Find where the given text appears and provide that cell's center as (x, y) coordinate. 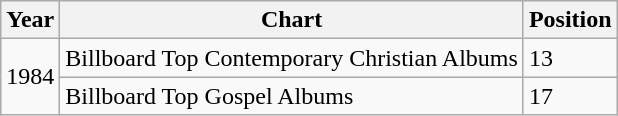
Position (570, 20)
1984 (30, 77)
Billboard Top Gospel Albums (292, 96)
Year (30, 20)
13 (570, 58)
17 (570, 96)
Billboard Top Contemporary Christian Albums (292, 58)
Chart (292, 20)
